Capture the cell that displays the provided text and extract its (x, y) central coordinate. 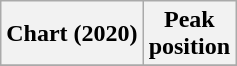
Peakposition (189, 34)
Chart (2020) (72, 34)
